Scan for the cell matching the given text and deliver its (X, Y) coordinate at center. 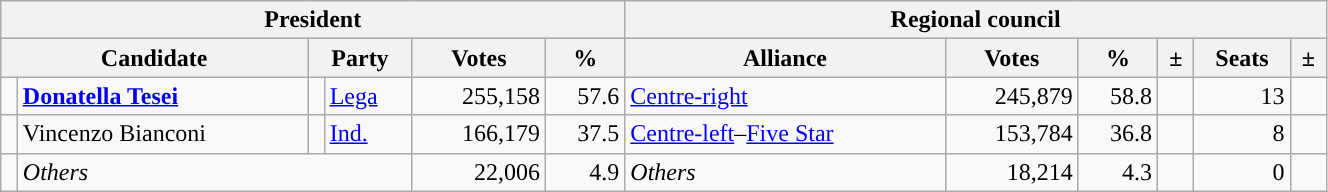
245,879 (1012, 96)
8 (1242, 134)
166,179 (478, 134)
255,158 (478, 96)
37.5 (584, 134)
Seats (1242, 58)
Donatella Tesei (162, 96)
4.3 (1118, 172)
58.8 (1118, 96)
Candidate (154, 58)
Centre-left–Five Star (785, 134)
Ind. (368, 134)
Alliance (785, 58)
Party (360, 58)
Regional council (976, 20)
13 (1242, 96)
Vincenzo Bianconi (162, 134)
18,214 (1012, 172)
57.6 (584, 96)
Lega (368, 96)
22,006 (478, 172)
President (313, 20)
153,784 (1012, 134)
Centre-right (785, 96)
0 (1242, 172)
36.8 (1118, 134)
4.9 (584, 172)
